Find where the given text appears and provide that cell's center as (x, y) coordinate. 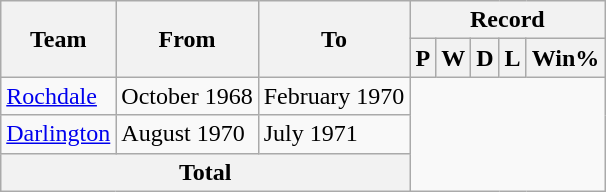
February 1970 (334, 96)
W (454, 58)
July 1971 (334, 134)
D (485, 58)
Record (508, 20)
August 1970 (187, 134)
Team (58, 39)
L (512, 58)
October 1968 (187, 96)
Rochdale (58, 96)
Total (206, 172)
P (423, 58)
Win% (566, 58)
From (187, 39)
To (334, 39)
Darlington (58, 134)
